Determine the (x, y) coordinate at the center of the cell enclosing the given text.  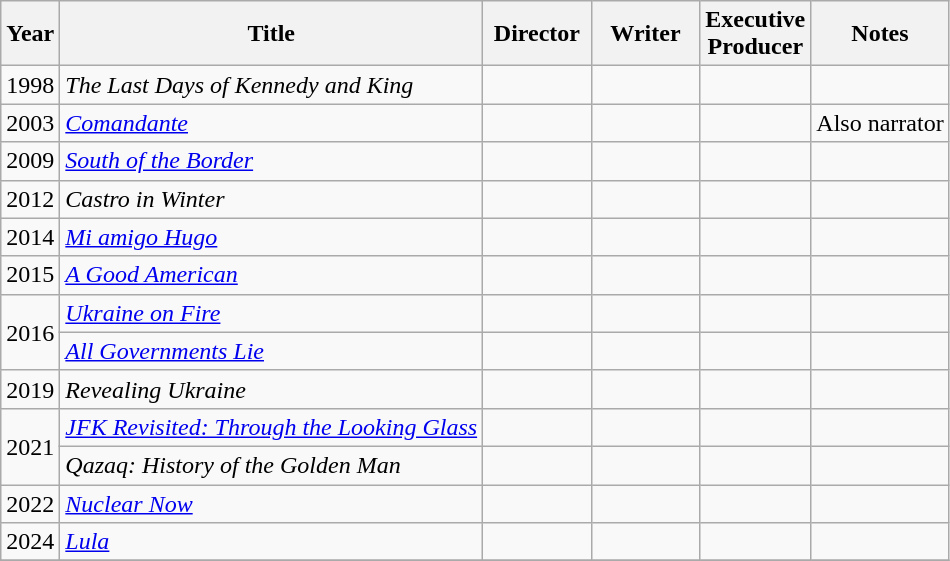
2021 (30, 446)
Nuclear Now (272, 503)
ExecutiveProducer (756, 34)
2015 (30, 275)
Year (30, 34)
2012 (30, 199)
Director (538, 34)
2003 (30, 123)
Lula (272, 542)
2019 (30, 389)
Mi amigo Hugo (272, 237)
Title (272, 34)
Comandante (272, 123)
Also narrator (880, 123)
South of the Border (272, 161)
Ukraine on Fire (272, 313)
Revealing Ukraine (272, 389)
1998 (30, 85)
2022 (30, 503)
A Good American (272, 275)
2014 (30, 237)
Writer (646, 34)
All Governments Lie (272, 351)
The Last Days of Kennedy and King (272, 85)
JFK Revisited: Through the Looking Glass (272, 427)
Qazaq: History of the Golden Man (272, 465)
Notes (880, 34)
Castro in Winter (272, 199)
2024 (30, 542)
2016 (30, 332)
2009 (30, 161)
